Return [x, y] of the center of cell containing provided text 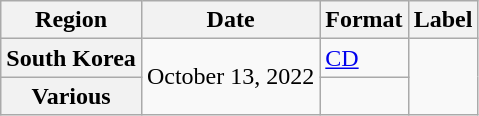
October 13, 2022 [230, 77]
South Korea [72, 58]
Various [72, 96]
Label [443, 20]
Date [230, 20]
Format [364, 20]
Region [72, 20]
CD [364, 58]
